From the cell containing the given text, extract its center point as (X, Y) coordinate. 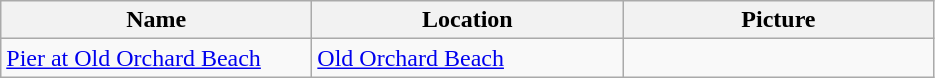
Pier at Old Orchard Beach (156, 58)
Location (468, 20)
Old Orchard Beach (468, 58)
Picture (778, 20)
Name (156, 20)
